Extract the [x, y] coordinate from the center of the cell holding the provided text.  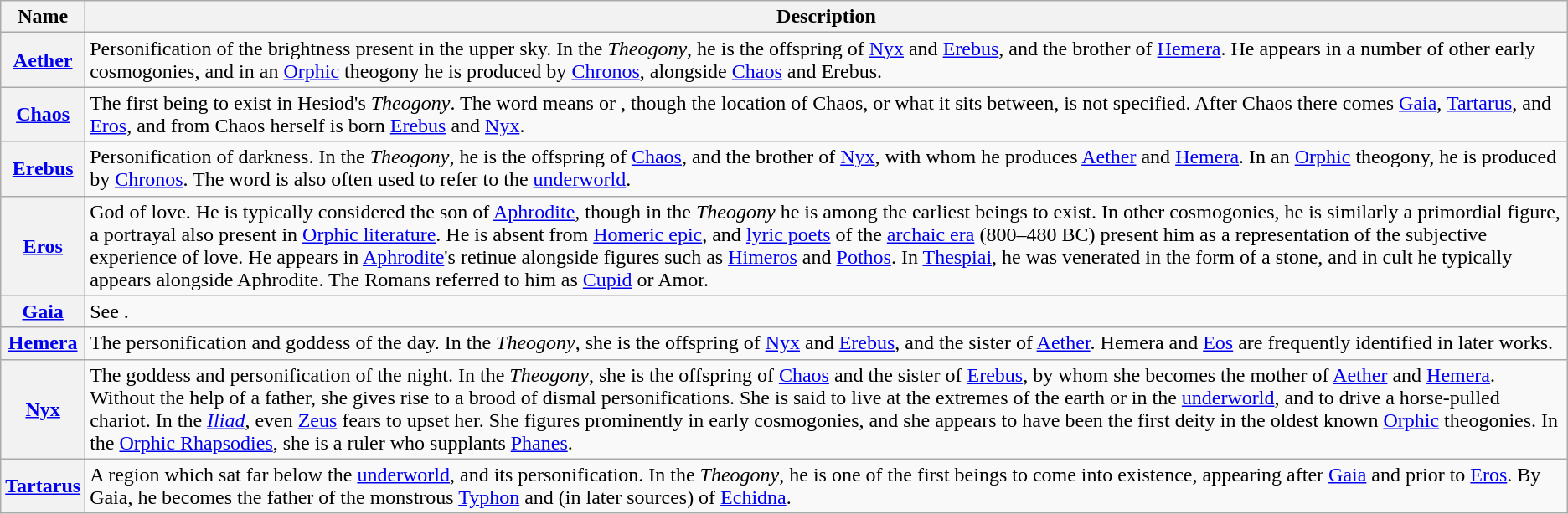
Name [44, 17]
Nyx [44, 409]
Tartarus [44, 486]
See . [827, 311]
Description [827, 17]
Gaia [44, 311]
Chaos [44, 114]
Eros [44, 246]
Aether [44, 60]
Hemera [44, 343]
Erebus [44, 169]
